Detect which cell encompasses the target text, then output its (X, Y) center coordinate. 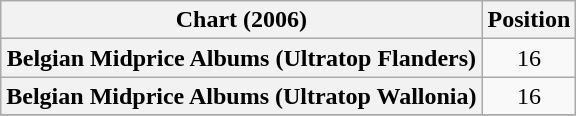
Belgian Midprice Albums (Ultratop Flanders) (242, 58)
Chart (2006) (242, 20)
Belgian Midprice Albums (Ultratop Wallonia) (242, 96)
Position (529, 20)
